Capture the cell that displays the provided text and extract its (X, Y) central coordinate. 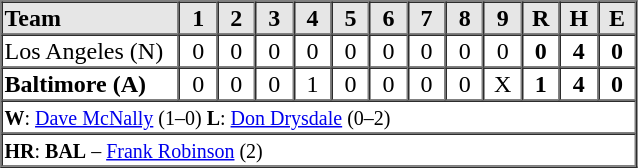
H (579, 18)
W: Dave McNally (1–0) L: Don Drysdale (0–2) (319, 116)
HR: BAL – Frank Robinson (2) (319, 150)
3 (274, 18)
X (503, 84)
Baltimore (A) (91, 84)
2 (236, 18)
E (617, 18)
6 (388, 18)
Los Angeles (N) (91, 50)
7 (427, 18)
R (541, 18)
8 (465, 18)
Team (91, 18)
5 (350, 18)
9 (503, 18)
